Identify which cell holds the provided text, then report its [X, Y] central coordinate. 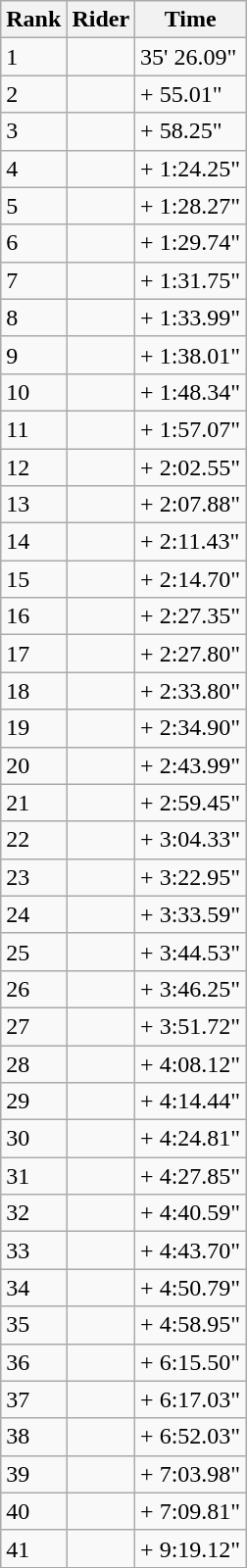
1 [33, 57]
+ 3:04.33" [190, 840]
+ 6:15.50" [190, 1362]
31 [33, 1176]
8 [33, 318]
+ 2:34.90" [190, 728]
14 [33, 542]
+ 4:14.44" [190, 1102]
+ 3:51.72" [190, 1026]
+ 4:24.81" [190, 1139]
+ 7:09.81" [190, 1511]
+ 4:58.95" [190, 1325]
20 [33, 765]
13 [33, 505]
27 [33, 1026]
35 [33, 1325]
+ 2:43.99" [190, 765]
+ 2:14.70" [190, 579]
7 [33, 280]
+ 2:11.43" [190, 542]
19 [33, 728]
Rank [33, 20]
11 [33, 429]
2 [33, 94]
+ 4:50.79" [190, 1288]
+ 55.01" [190, 94]
17 [33, 654]
16 [33, 616]
3 [33, 131]
+ 3:22.95" [190, 877]
+ 7:03.98" [190, 1474]
+ 2:02.55" [190, 467]
+ 4:08.12" [190, 1063]
25 [33, 952]
24 [33, 914]
+ 1:28.27" [190, 206]
29 [33, 1102]
22 [33, 840]
32 [33, 1213]
+ 3:33.59" [190, 914]
+ 1:31.75" [190, 280]
28 [33, 1063]
+ 2:27.80" [190, 654]
+ 4:43.70" [190, 1250]
Time [190, 20]
9 [33, 355]
39 [33, 1474]
35' 26.09" [190, 57]
Rider [101, 20]
38 [33, 1437]
4 [33, 169]
+ 6:52.03" [190, 1437]
6 [33, 243]
18 [33, 691]
+ 1:48.34" [190, 392]
10 [33, 392]
+ 4:27.85" [190, 1176]
+ 3:46.25" [190, 989]
23 [33, 877]
30 [33, 1139]
+ 6:17.03" [190, 1399]
+ 1:33.99" [190, 318]
40 [33, 1511]
+ 1:38.01" [190, 355]
+ 1:57.07" [190, 429]
36 [33, 1362]
+ 9:19.12" [190, 1548]
33 [33, 1250]
+ 2:33.80" [190, 691]
+ 4:40.59" [190, 1213]
15 [33, 579]
+ 2:59.45" [190, 803]
5 [33, 206]
+ 1:29.74" [190, 243]
+ 1:24.25" [190, 169]
+ 2:07.88" [190, 505]
21 [33, 803]
12 [33, 467]
+ 3:44.53" [190, 952]
+ 2:27.35" [190, 616]
34 [33, 1288]
41 [33, 1548]
+ 58.25" [190, 131]
26 [33, 989]
37 [33, 1399]
